Capture the cell that displays the provided text and extract its (x, y) central coordinate. 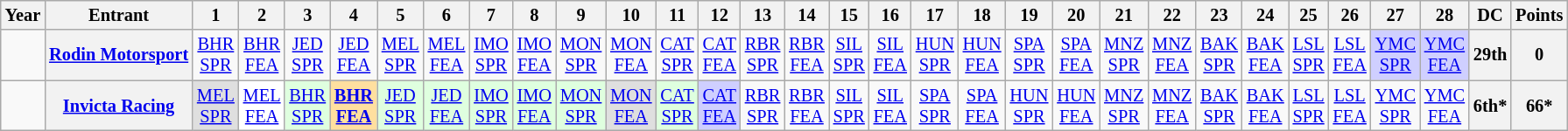
6th* (1490, 106)
Points (1539, 15)
7 (490, 15)
29th (1490, 55)
21 (1124, 15)
1 (215, 15)
Entrant (119, 15)
0 (1539, 55)
15 (849, 15)
24 (1266, 15)
9 (581, 15)
28 (1445, 15)
11 (677, 15)
6 (446, 15)
2 (263, 15)
18 (982, 15)
23 (1219, 15)
14 (806, 15)
66* (1539, 106)
17 (935, 15)
13 (763, 15)
22 (1171, 15)
5 (401, 15)
Invicta Racing (119, 106)
8 (534, 15)
27 (1396, 15)
25 (1309, 15)
10 (630, 15)
12 (720, 15)
16 (890, 15)
Rodin Motorsport (119, 55)
20 (1076, 15)
Year (23, 15)
3 (307, 15)
19 (1030, 15)
4 (354, 15)
26 (1350, 15)
DC (1490, 15)
